From the cell containing the given text, extract its center point as (X, Y) coordinate. 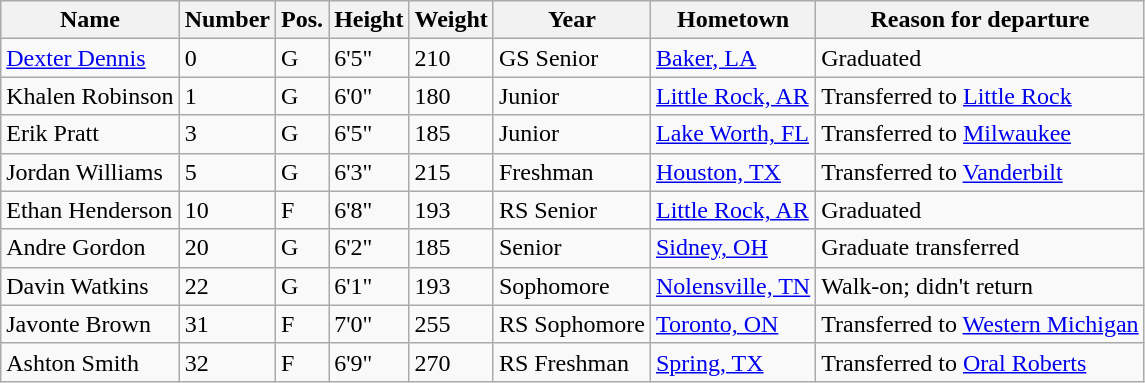
Baker, LA (732, 58)
Erik Pratt (90, 134)
6'8" (369, 210)
Year (572, 20)
Transferred to Milwaukee (980, 134)
Ashton Smith (90, 362)
1 (227, 96)
Ethan Henderson (90, 210)
6'9" (369, 362)
6'0" (369, 96)
Walk-on; didn't return (980, 286)
6'3" (369, 172)
Lake Worth, FL (732, 134)
Graduate transferred (980, 248)
Name (90, 20)
Transferred to Little Rock (980, 96)
Number (227, 20)
10 (227, 210)
Dexter Dennis (90, 58)
Height (369, 20)
Andre Gordon (90, 248)
Spring, TX (732, 362)
20 (227, 248)
0 (227, 58)
Reason for departure (980, 20)
6'2" (369, 248)
GS Senior (572, 58)
Weight (451, 20)
270 (451, 362)
Javonte Brown (90, 324)
Sophomore (572, 286)
255 (451, 324)
Senior (572, 248)
31 (227, 324)
215 (451, 172)
32 (227, 362)
6'1" (369, 286)
Transferred to Vanderbilt (980, 172)
Hometown (732, 20)
Davin Watkins (90, 286)
210 (451, 58)
Pos. (302, 20)
Toronto, ON (732, 324)
Houston, TX (732, 172)
5 (227, 172)
180 (451, 96)
Khalen Robinson (90, 96)
RS Sophomore (572, 324)
RS Freshman (572, 362)
Transferred to Western Michigan (980, 324)
Freshman (572, 172)
7'0" (369, 324)
Nolensville, TN (732, 286)
Transferred to Oral Roberts (980, 362)
3 (227, 134)
RS Senior (572, 210)
Sidney, OH (732, 248)
Jordan Williams (90, 172)
22 (227, 286)
